Determine the (X, Y) coordinate at the center of the cell enclosing the given text.  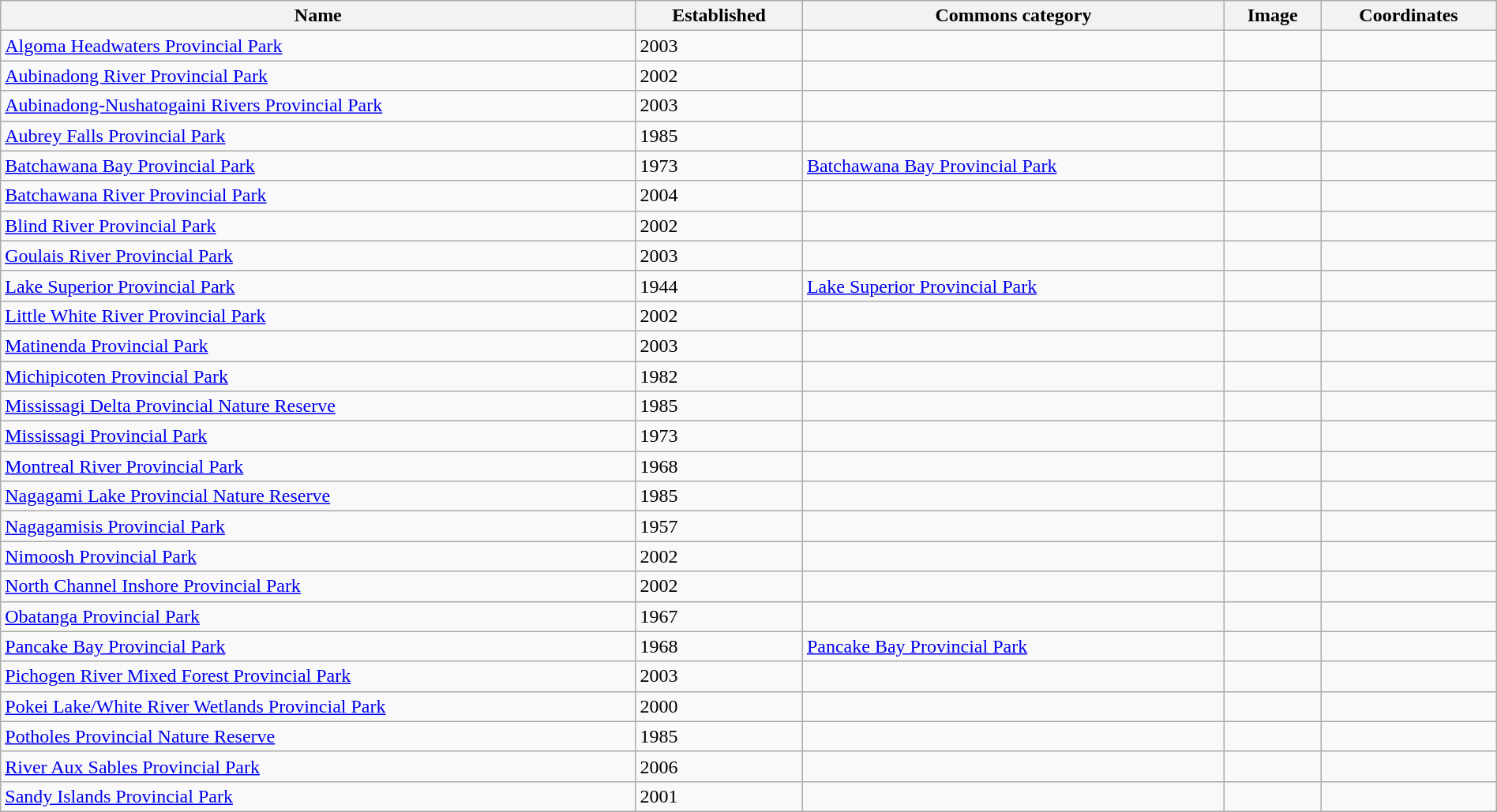
Pichogen River Mixed Forest Provincial Park (318, 676)
Potholes Provincial Nature Reserve (318, 736)
2000 (719, 706)
Commons category (1013, 16)
Michipicoten Provincial Park (318, 376)
Nagagami Lake Provincial Nature Reserve (318, 496)
1967 (719, 616)
Mississagi Delta Provincial Nature Reserve (318, 406)
Mississagi Provincial Park (318, 436)
Algoma Headwaters Provincial Park (318, 46)
1944 (719, 286)
Name (318, 16)
Aubinadong-Nushatogaini Rivers Provincial Park (318, 106)
Coordinates (1409, 16)
Little White River Provincial Park (318, 316)
North Channel Inshore Provincial Park (318, 586)
1982 (719, 376)
Matinenda Provincial Park (318, 346)
Pokei Lake/White River Wetlands Provincial Park (318, 706)
Aubinadong River Provincial Park (318, 76)
Blind River Provincial Park (318, 226)
2004 (719, 196)
2006 (719, 766)
Montreal River Provincial Park (318, 466)
Image (1273, 16)
Nagagamisis Provincial Park (318, 526)
2001 (719, 796)
Nimoosh Provincial Park (318, 556)
1957 (719, 526)
Goulais River Provincial Park (318, 256)
Obatanga Provincial Park (318, 616)
River Aux Sables Provincial Park (318, 766)
Aubrey Falls Provincial Park (318, 136)
Batchawana River Provincial Park (318, 196)
Sandy Islands Provincial Park (318, 796)
Established (719, 16)
